Provide the [X, Y] coordinate of the cell's center where the given text is located.  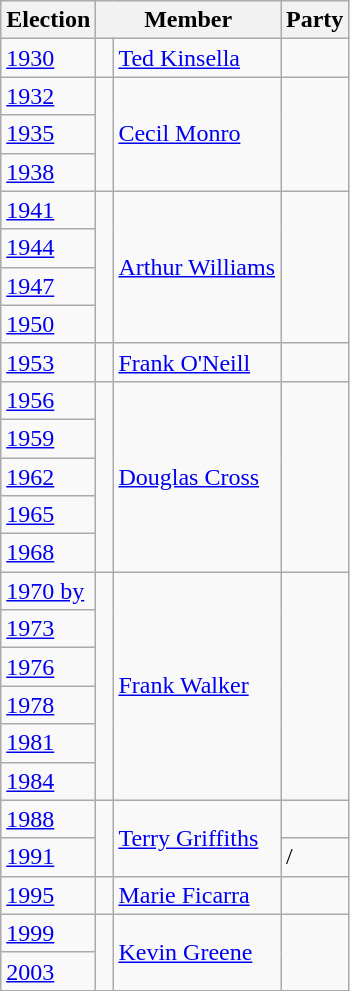
1938 [48, 172]
Frank Walker [197, 686]
1935 [48, 134]
1995 [48, 895]
1950 [48, 324]
1953 [48, 362]
1991 [48, 857]
1970 by [48, 591]
Cecil Monro [197, 134]
1944 [48, 248]
1932 [48, 96]
1947 [48, 286]
1930 [48, 58]
Terry Griffiths [197, 838]
Douglas Cross [197, 476]
1965 [48, 515]
Arthur Williams [197, 267]
1976 [48, 667]
1999 [48, 933]
1981 [48, 743]
Frank O'Neill [197, 362]
1988 [48, 819]
1956 [48, 400]
1984 [48, 781]
1962 [48, 477]
Election [48, 20]
Ted Kinsella [197, 58]
Marie Ficarra [197, 895]
2003 [48, 971]
1941 [48, 210]
Member [188, 20]
Party [315, 20]
1978 [48, 705]
Kevin Greene [197, 952]
1959 [48, 438]
1968 [48, 553]
1973 [48, 629]
/ [315, 857]
